Pinpoint the cell where the given text exists, returning its [x, y] midpoint coordinate. 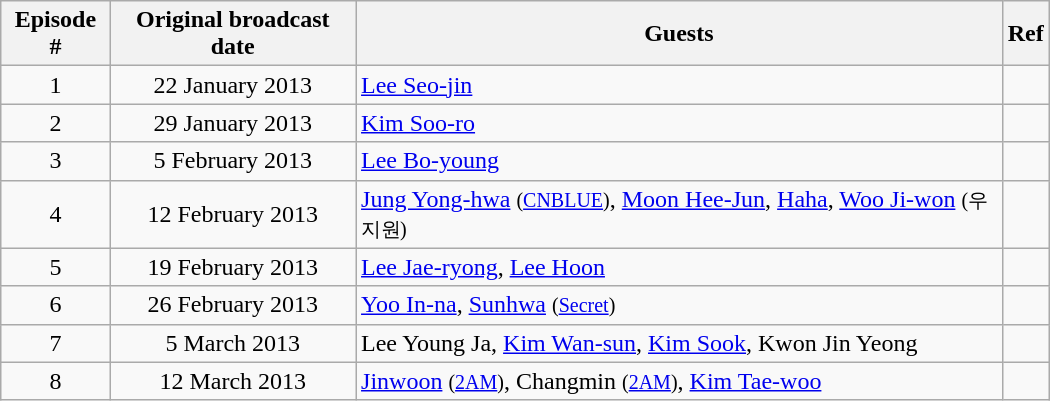
12 March 2013 [233, 381]
5 February 2013 [233, 161]
6 [56, 305]
3 [56, 161]
5 March 2013 [233, 343]
8 [56, 381]
4 [56, 214]
22 January 2013 [233, 85]
2 [56, 123]
7 [56, 343]
Original broadcast date [233, 34]
Jinwoon (2AM), Changmin (2AM), Kim Tae-woo [680, 381]
1 [56, 85]
Kim Soo-ro [680, 123]
Episode # [56, 34]
Lee Young Ja, Kim Wan-sun, Kim Sook, Kwon Jin Yeong [680, 343]
5 [56, 267]
Lee Bo-young [680, 161]
Lee Jae-ryong, Lee Hoon [680, 267]
Ref [1026, 34]
12 February 2013 [233, 214]
Lee Seo-jin [680, 85]
Jung Yong-hwa (CNBLUE), Moon Hee-Jun, Haha, Woo Ji-won (우지원) [680, 214]
Yoo In-na, Sunhwa (Secret) [680, 305]
Guests [680, 34]
26 February 2013 [233, 305]
19 February 2013 [233, 267]
29 January 2013 [233, 123]
